Return (x, y) of the center of cell containing provided text 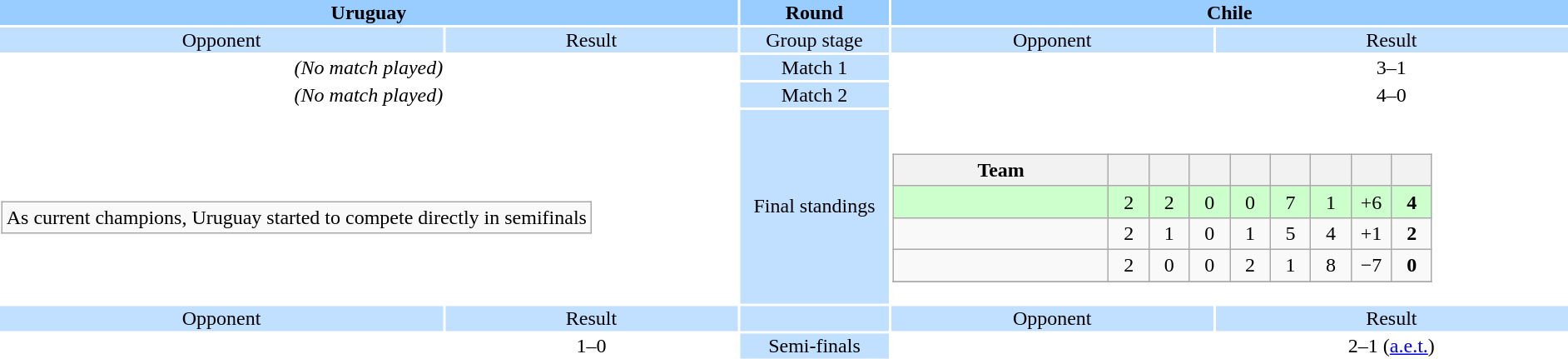
Chile (1229, 12)
Group stage (814, 40)
5 (1290, 233)
1–0 (591, 346)
Uruguay (369, 12)
Final standings (814, 207)
Match 1 (814, 67)
Team 2 2 0 0 7 1 +6 4 2 1 0 1 5 4 +1 2 2 0 0 2 1 8 −7 0 (1229, 207)
2–1 (a.e.t.) (1392, 346)
4–0 (1392, 95)
+1 (1372, 233)
7 (1290, 202)
Round (814, 12)
Semi-finals (814, 346)
Match 2 (814, 95)
3–1 (1392, 67)
−7 (1372, 265)
+6 (1372, 202)
Team (1000, 170)
8 (1332, 265)
